From the cell containing the given text, extract its center point as [x, y] coordinate. 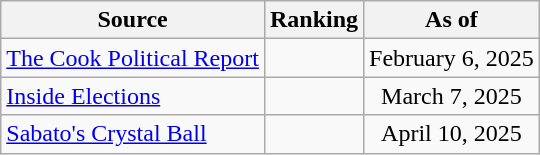
Ranking [314, 20]
Sabato's Crystal Ball [133, 134]
April 10, 2025 [452, 134]
March 7, 2025 [452, 96]
Inside Elections [133, 96]
February 6, 2025 [452, 58]
Source [133, 20]
As of [452, 20]
The Cook Political Report [133, 58]
